Find where the given text appears and provide that cell's center as [X, Y] coordinate. 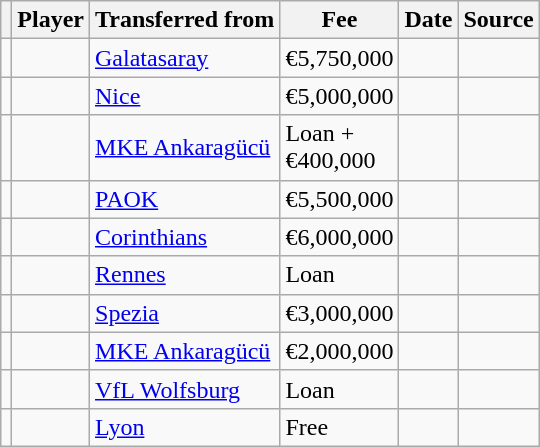
VfL Wolfsburg [185, 389]
Free [340, 427]
Date [428, 20]
Player [51, 20]
Corinthians [185, 237]
Fee [340, 20]
Source [498, 20]
€5,750,000 [340, 58]
Transferred from [185, 20]
Rennes [185, 275]
€3,000,000 [340, 313]
Spezia [185, 313]
Galatasaray [185, 58]
Lyon [185, 427]
€2,000,000 [340, 351]
€5,000,000 [340, 96]
PAOK [185, 199]
€5,500,000 [340, 199]
Loan + €400,000 [340, 148]
Nice [185, 96]
€6,000,000 [340, 237]
